Extract the [X, Y] coordinate from the center of the cell holding the provided text.  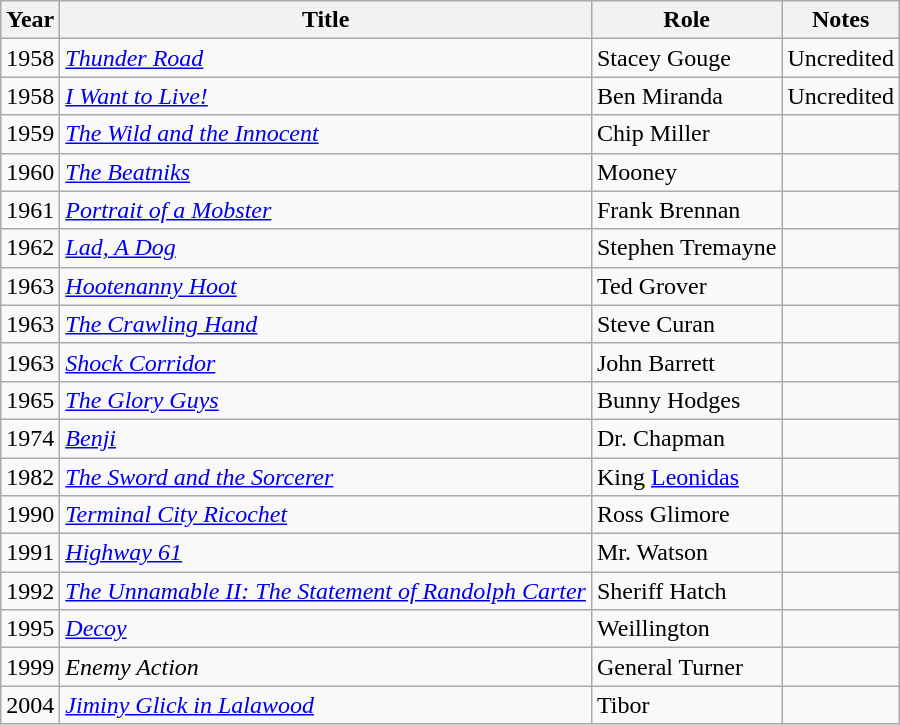
Steve Curan [686, 324]
Stephen Tremayne [686, 248]
Ross Glimore [686, 515]
1960 [30, 172]
Role [686, 20]
1991 [30, 553]
1962 [30, 248]
Ben Miranda [686, 96]
Title [326, 20]
1974 [30, 438]
Dr. Chapman [686, 438]
Terminal City Ricochet [326, 515]
Mr. Watson [686, 553]
King Leonidas [686, 477]
Bunny Hodges [686, 400]
Shock Corridor [326, 362]
Benji [326, 438]
Portrait of a Mobster [326, 210]
John Barrett [686, 362]
Highway 61 [326, 553]
Notes [841, 20]
Decoy [326, 629]
The Unnamable II: The Statement of Randolph Carter [326, 591]
1959 [30, 134]
The Sword and the Sorcerer [326, 477]
1982 [30, 477]
The Glory Guys [326, 400]
Frank Brennan [686, 210]
1999 [30, 667]
The Beatniks [326, 172]
1990 [30, 515]
1965 [30, 400]
Tibor [686, 705]
Stacey Gouge [686, 58]
1961 [30, 210]
Lad, A Dog [326, 248]
Sheriff Hatch [686, 591]
2004 [30, 705]
General Turner [686, 667]
Mooney [686, 172]
The Wild and the Innocent [326, 134]
1995 [30, 629]
Chip Miller [686, 134]
Ted Grover [686, 286]
I Want to Live! [326, 96]
Jiminy Glick in Lalawood [326, 705]
Thunder Road [326, 58]
The Crawling Hand [326, 324]
Weillington [686, 629]
1992 [30, 591]
Hootenanny Hoot [326, 286]
Enemy Action [326, 667]
Year [30, 20]
